From the cell containing the given text, extract its center point as (X, Y) coordinate. 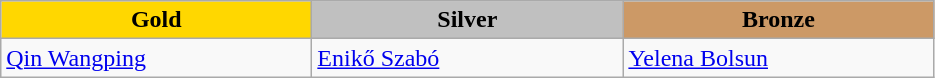
Enikő Szabó (468, 58)
Bronze (778, 20)
Yelena Bolsun (778, 58)
Gold (156, 20)
Qin Wangping (156, 58)
Silver (468, 20)
